For the text-containing cell, return its midpoint in [X, Y] coordinate format. 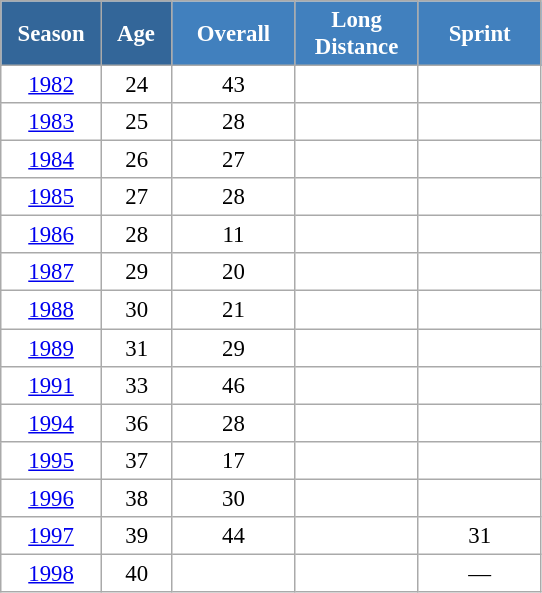
36 [136, 423]
1995 [52, 460]
Age [136, 34]
40 [136, 573]
43 [234, 85]
1996 [52, 498]
33 [136, 385]
1983 [52, 122]
1982 [52, 85]
— [480, 573]
Overall [234, 34]
46 [234, 385]
Sprint [480, 34]
1998 [52, 573]
17 [234, 460]
1986 [52, 235]
37 [136, 460]
1997 [52, 536]
25 [136, 122]
1989 [52, 348]
1991 [52, 385]
26 [136, 160]
Long Distance [356, 34]
44 [234, 536]
1988 [52, 310]
21 [234, 310]
39 [136, 536]
1994 [52, 423]
1984 [52, 160]
11 [234, 235]
20 [234, 273]
24 [136, 85]
1985 [52, 197]
Season [52, 34]
38 [136, 498]
1987 [52, 273]
